Extract the (x, y) coordinate from the center of the cell holding the provided text.  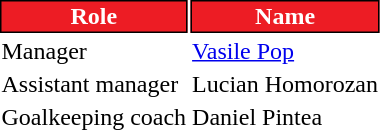
Lucian Homorozan (286, 84)
Role (94, 16)
Name (286, 16)
Manager (94, 51)
Vasile Pop (286, 51)
Assistant manager (94, 84)
